Search for the cell housing the specified text and yield its [x, y] center coordinate. 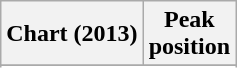
Chart (2013) [72, 34]
Peakposition [189, 34]
